Scan for the cell matching the given text and deliver its [X, Y] coordinate at center. 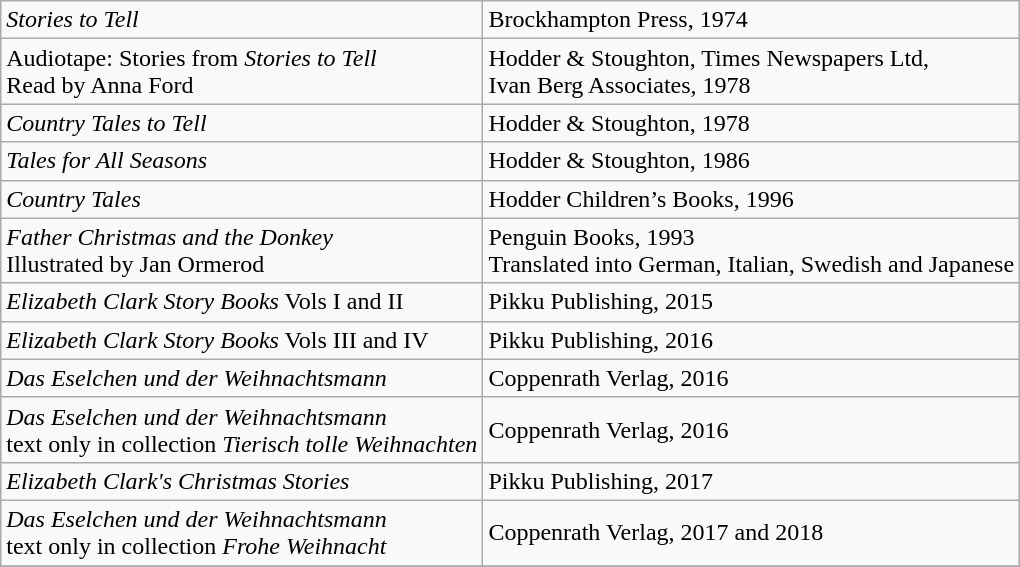
Pikku Publishing, 2015 [752, 302]
Elizabeth Clark Story Books Vols III and IV [242, 340]
Das Eselchen und der Weihnachtsmann [242, 378]
Father Christmas and the Donkey Illustrated by Jan Ormerod [242, 250]
Hodder & Stoughton, 1986 [752, 161]
Coppenrath Verlag, 2017 and 2018 [752, 532]
Pikku Publishing, 2017 [752, 481]
Hodder & Stoughton, 1978 [752, 123]
Elizabeth Clark Story Books Vols I and II [242, 302]
Das Eselchen und der Weihnachtsmann text only in collection Frohe Weihnacht [242, 532]
Penguin Books, 1993 Translated into German, Italian, Swedish and Japanese [752, 250]
Brockhampton Press, 1974 [752, 20]
Tales for All Seasons [242, 161]
Hodder & Stoughton, Times Newspapers Ltd, Ivan Berg Associates, 1978 [752, 72]
Country Tales [242, 199]
Pikku Publishing, 2016 [752, 340]
Audiotape: Stories from Stories to Tell Read by Anna Ford [242, 72]
Hodder Children’s Books, 1996 [752, 199]
Elizabeth Clark's Christmas Stories [242, 481]
Das Eselchen und der Weihnachtsmann text only in collection Tierisch tolle Weihnachten [242, 430]
Country Tales to Tell [242, 123]
Stories to Tell [242, 20]
